Extract the [x, y] coordinate from the center of the cell holding the provided text.  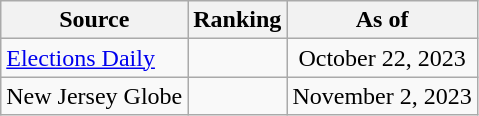
Elections Daily [94, 58]
As of [382, 20]
New Jersey Globe [94, 96]
October 22, 2023 [382, 58]
Ranking [238, 20]
November 2, 2023 [382, 96]
Source [94, 20]
